Pinpoint the cell where the given text exists, returning its (X, Y) midpoint coordinate. 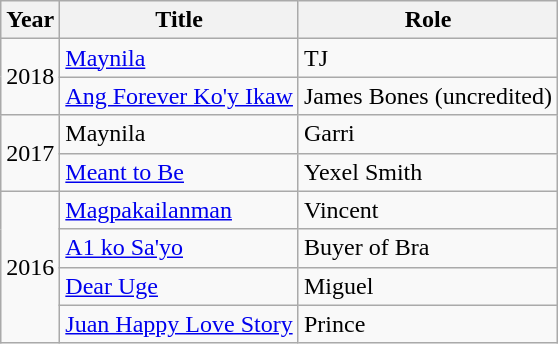
TJ (428, 58)
Role (428, 20)
Year (30, 20)
Meant to Be (180, 172)
2016 (30, 267)
Garri (428, 134)
Buyer of Bra (428, 248)
A1 ko Sa'yo (180, 248)
Magpakailanman (180, 210)
Juan Happy Love Story (180, 324)
Title (180, 20)
Yexel Smith (428, 172)
Dear Uge (180, 286)
2017 (30, 153)
Vincent (428, 210)
Miguel (428, 286)
2018 (30, 77)
James Bones (uncredited) (428, 96)
Prince (428, 324)
Ang Forever Ko'y Ikaw (180, 96)
